Scan for the cell matching the given text and deliver its [X, Y] coordinate at center. 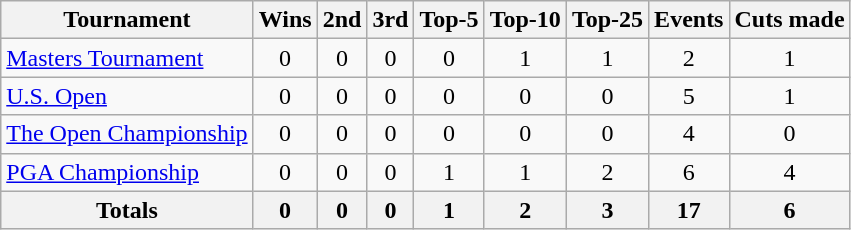
3rd [390, 20]
U.S. Open [127, 96]
Top-10 [525, 20]
3 [607, 210]
5 [689, 96]
17 [689, 210]
Top-5 [449, 20]
Cuts made [790, 20]
PGA Championship [127, 172]
Totals [127, 210]
Tournament [127, 20]
Wins [285, 20]
Masters Tournament [127, 58]
Top-25 [607, 20]
The Open Championship [127, 134]
2nd [342, 20]
Events [689, 20]
